Scan for the cell matching the given text and deliver its [x, y] coordinate at center. 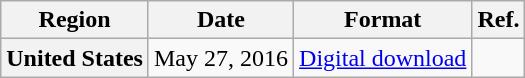
Ref. [498, 20]
Date [220, 20]
Digital download [383, 58]
Format [383, 20]
May 27, 2016 [220, 58]
United States [75, 58]
Region [75, 20]
